Detect which cell encompasses the target text, then output its [x, y] center coordinate. 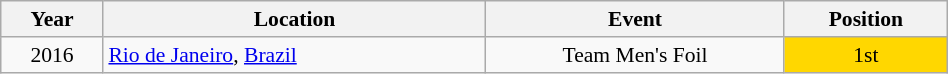
Rio de Janeiro, Brazil [294, 55]
Team Men's Foil [636, 55]
2016 [52, 55]
1st [866, 55]
Position [866, 19]
Location [294, 19]
Year [52, 19]
Event [636, 19]
